Return (x, y) of the center of cell containing provided text 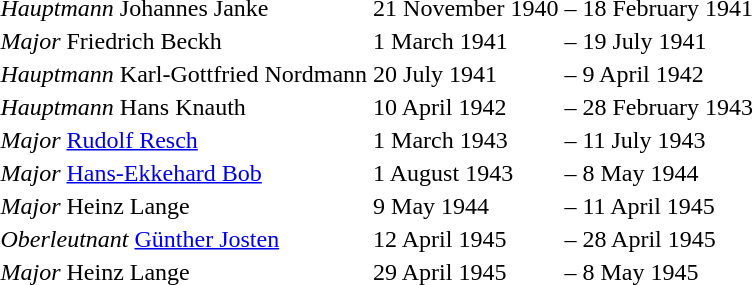
10 April 1942 (466, 107)
1 March 1941 (466, 41)
12 April 1945 (466, 239)
1 March 1943 (466, 140)
1 August 1943 (466, 173)
20 July 1941 (466, 74)
9 May 1944 (466, 206)
